Extract the [x, y] coordinate from the center of the cell holding the provided text.  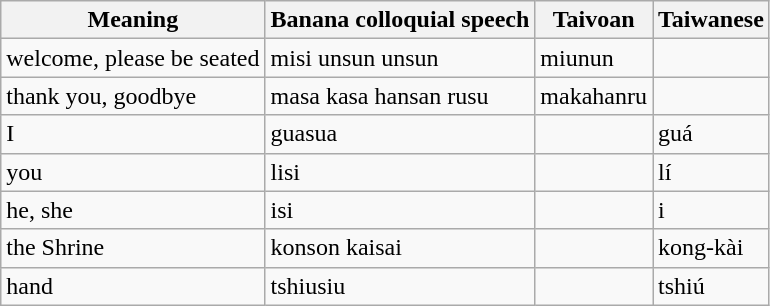
lí [710, 172]
makahanru [594, 96]
the Shrine [133, 248]
kong-kài [710, 248]
Taiwanese [710, 20]
I [133, 134]
hand [133, 286]
misi unsun unsun [400, 58]
he, she [133, 210]
isi [400, 210]
tshiú [710, 286]
you [133, 172]
tshiusiu [400, 286]
guasua [400, 134]
Banana colloquial speech [400, 20]
i [710, 210]
masa kasa hansan rusu [400, 96]
guá [710, 134]
thank you, goodbye [133, 96]
Taivoan [594, 20]
Meaning [133, 20]
lisi [400, 172]
miunun [594, 58]
konson kaisai [400, 248]
welcome, please be seated [133, 58]
